Detect which cell encompasses the target text, then output its [X, Y] center coordinate. 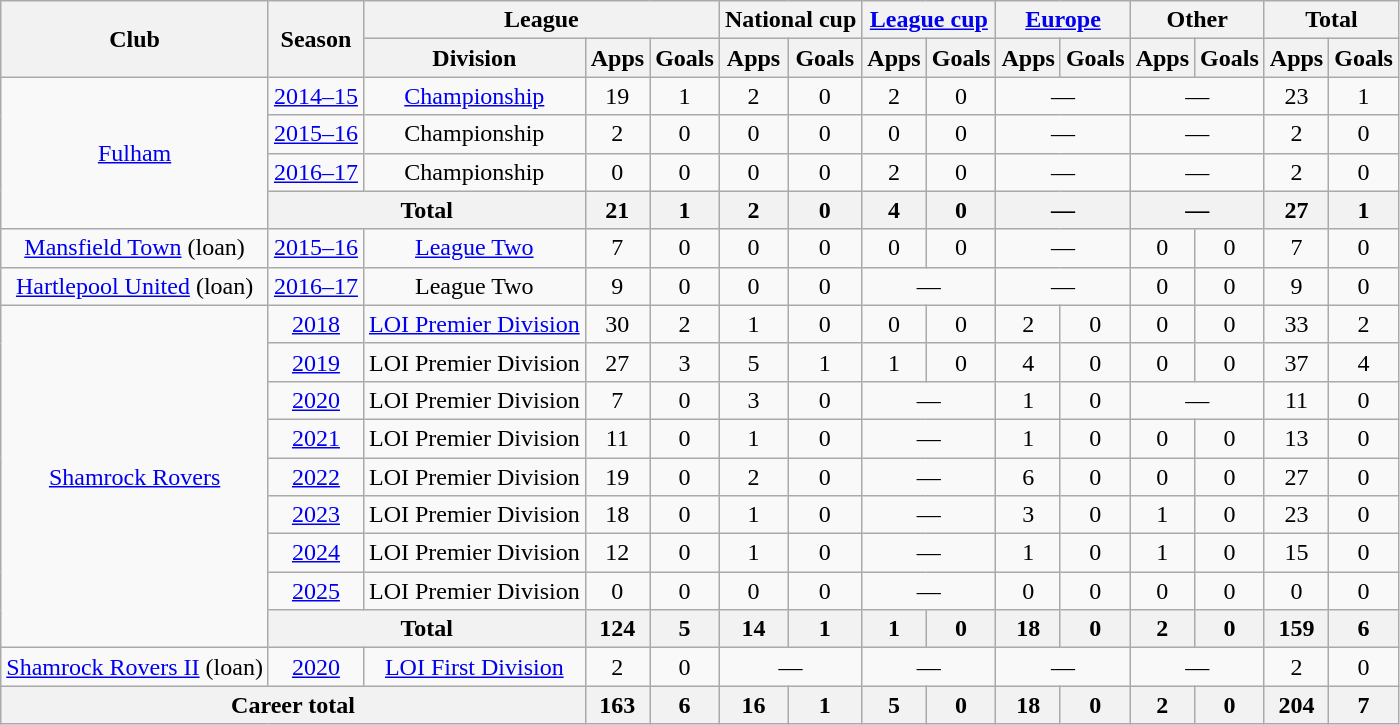
League cup [929, 20]
30 [617, 324]
Shamrock Rovers II (loan) [135, 667]
Fulham [135, 153]
Mansfield Town (loan) [135, 248]
Hartlepool United (loan) [135, 286]
15 [1296, 553]
12 [617, 553]
Club [135, 39]
Season [316, 39]
2014–15 [316, 96]
159 [1296, 629]
2025 [316, 591]
2024 [316, 553]
204 [1296, 705]
21 [617, 210]
2021 [316, 438]
2023 [316, 515]
2019 [316, 362]
14 [753, 629]
Shamrock Rovers [135, 476]
National cup [790, 20]
Division [474, 58]
37 [1296, 362]
163 [617, 705]
13 [1296, 438]
Europe [1063, 20]
Other [1197, 20]
2018 [316, 324]
Career total [293, 705]
LOI First Division [474, 667]
124 [617, 629]
16 [753, 705]
33 [1296, 324]
2022 [316, 477]
League [541, 20]
